Return the [X, Y] coordinate for the center point of the cell that contains the specified text.  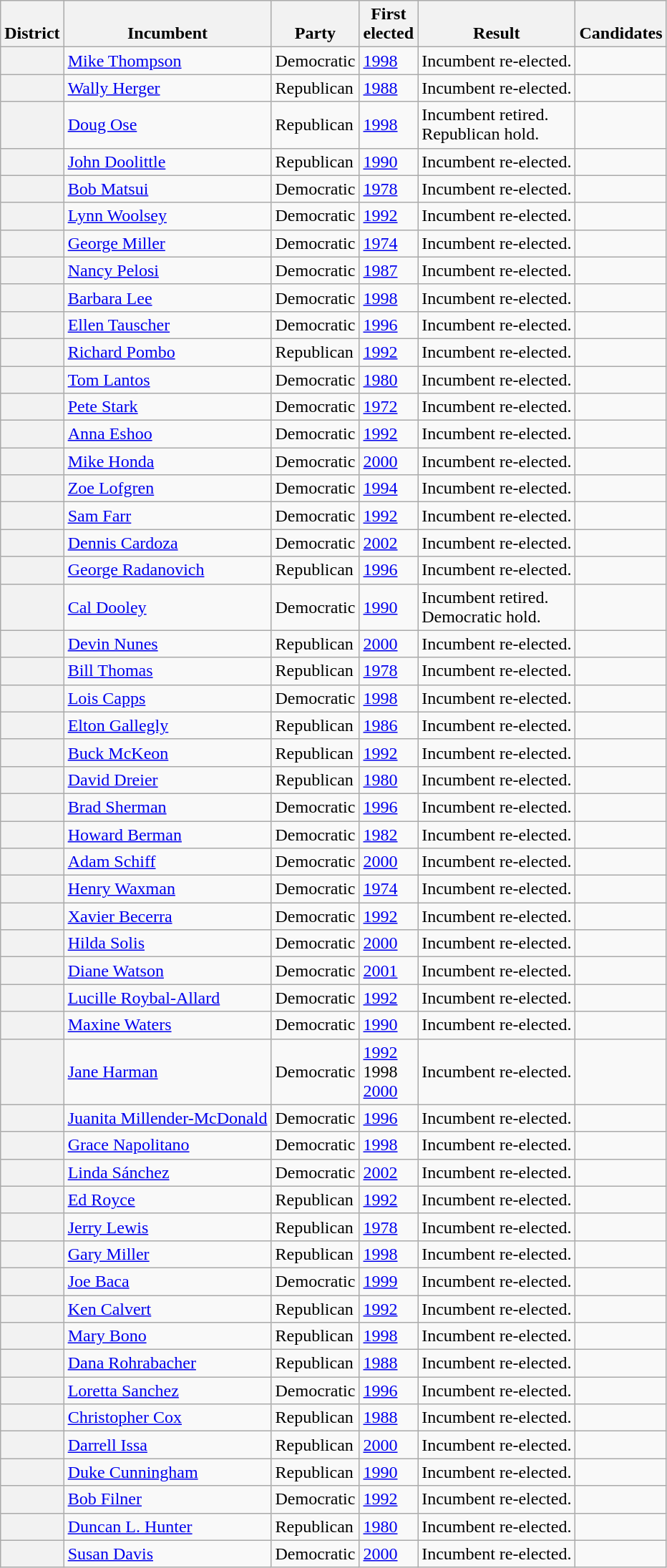
Nancy Pelosi [167, 270]
1994 [389, 489]
Susan Davis [167, 1554]
Sam Farr [167, 516]
Zoe Lofgren [167, 489]
Tom Lantos [167, 380]
1999 [389, 1281]
Jane Harman [167, 1072]
Hilda Solis [167, 944]
Xavier Becerra [167, 916]
Darrell Issa [167, 1445]
Elton Gallegly [167, 725]
1986 [389, 725]
George Miller [167, 243]
Brad Sherman [167, 807]
Ellen Tauscher [167, 325]
Barbara Lee [167, 298]
2001 [389, 971]
Christopher Cox [167, 1418]
Lucille Roybal-Allard [167, 998]
George Radanovich [167, 570]
Bob Matsui [167, 189]
Mary Bono [167, 1336]
Mike Honda [167, 461]
Doug Ose [167, 124]
Dana Rohrabacher [167, 1363]
Incumbent retired.Republican hold. [497, 124]
Candidates [621, 24]
Jerry Lewis [167, 1227]
Loretta Sanchez [167, 1391]
Lynn Woolsey [167, 216]
1987 [389, 270]
Howard Berman [167, 835]
Duke Cunningham [167, 1472]
Buck McKeon [167, 753]
Ken Calvert [167, 1308]
Incumbent [167, 24]
Duncan L. Hunter [167, 1527]
Anna Eshoo [167, 434]
Joe Baca [167, 1281]
Richard Pombo [167, 352]
Juanita Millender-McDonald [167, 1118]
Wally Herger [167, 88]
Diane Watson [167, 971]
Dennis Cardoza [167, 543]
Ed Royce [167, 1200]
1972 [389, 407]
District [32, 24]
Gary Miller [167, 1254]
Bob Filner [167, 1499]
Maxine Waters [167, 1025]
Bill Thomas [167, 671]
Grace Napolitano [167, 1145]
Devin Nunes [167, 644]
Pete Stark [167, 407]
1982 [389, 835]
Henry Waxman [167, 889]
Adam Schiff [167, 862]
Mike Thompson [167, 61]
Party [315, 24]
Result [497, 24]
Linda Sánchez [167, 1172]
Cal Dooley [167, 607]
David Dreier [167, 780]
John Doolittle [167, 162]
Lois Capps [167, 698]
19921998 2000 [389, 1072]
Incumbent retired.Democratic hold. [497, 607]
Firstelected [389, 24]
